Capture the cell that displays the provided text and extract its [X, Y] central coordinate. 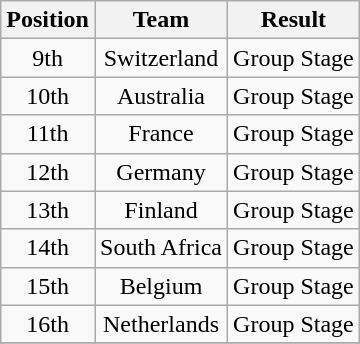
10th [48, 96]
13th [48, 210]
15th [48, 286]
Position [48, 20]
14th [48, 248]
11th [48, 134]
Switzerland [160, 58]
16th [48, 324]
Germany [160, 172]
Netherlands [160, 324]
12th [48, 172]
Team [160, 20]
Finland [160, 210]
Australia [160, 96]
Belgium [160, 286]
France [160, 134]
9th [48, 58]
South Africa [160, 248]
Result [294, 20]
